Search for the cell housing the specified text and yield its (x, y) center coordinate. 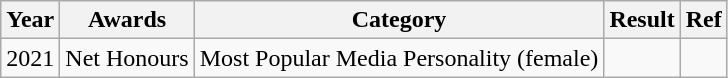
Ref (704, 20)
Year (30, 20)
Most Popular Media Personality (female) (399, 58)
Awards (127, 20)
2021 (30, 58)
Category (399, 20)
Net Honours (127, 58)
Result (642, 20)
